Identify which cell holds the provided text, then report its [X, Y] central coordinate. 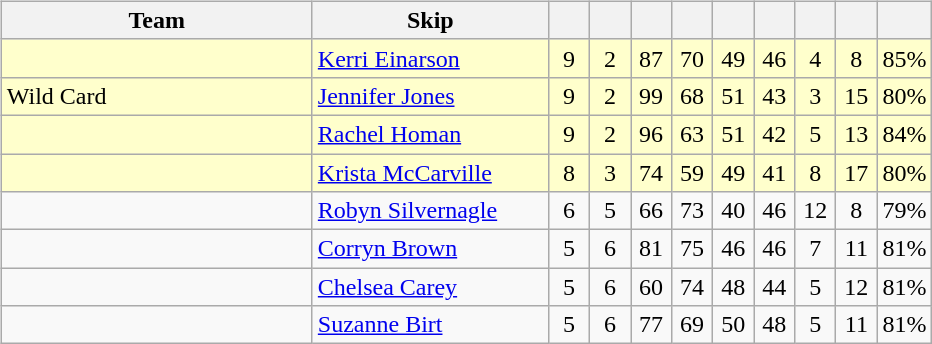
66 [650, 211]
Jennifer Jones [430, 96]
42 [774, 134]
87 [650, 58]
Suzanne Birt [430, 325]
68 [692, 96]
75 [692, 249]
85% [904, 58]
79% [904, 211]
84% [904, 134]
Team [156, 20]
40 [734, 211]
Kerri Einarson [430, 58]
7 [816, 249]
13 [856, 134]
41 [774, 173]
Chelsea Carey [430, 287]
Robyn Silvernagle [430, 211]
Krista McCarville [430, 173]
15 [856, 96]
81 [650, 249]
Skip [430, 20]
17 [856, 173]
60 [650, 287]
63 [692, 134]
77 [650, 325]
43 [774, 96]
Wild Card [156, 96]
44 [774, 287]
50 [734, 325]
99 [650, 96]
73 [692, 211]
4 [816, 58]
70 [692, 58]
Rachel Homan [430, 134]
59 [692, 173]
Corryn Brown [430, 249]
96 [650, 134]
69 [692, 325]
